Search for the cell housing the specified text and yield its [x, y] center coordinate. 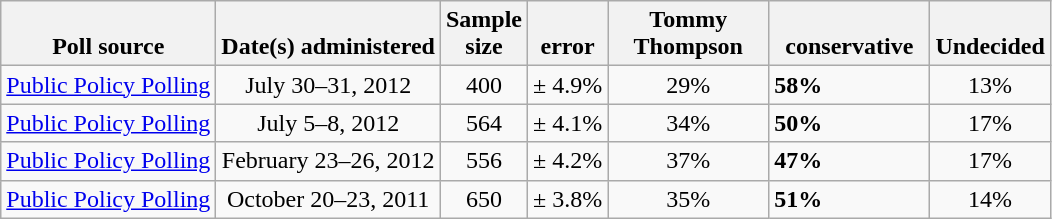
400 [484, 85]
564 [484, 123]
conservative [850, 34]
Samplesize [484, 34]
February 23–26, 2012 [328, 161]
50% [850, 123]
34% [688, 123]
± 3.8% [568, 199]
14% [990, 199]
13% [990, 85]
51% [850, 199]
35% [688, 199]
TommyThompson [688, 34]
58% [850, 85]
error [568, 34]
Undecided [990, 34]
650 [484, 199]
± 4.2% [568, 161]
47% [850, 161]
556 [484, 161]
29% [688, 85]
October 20–23, 2011 [328, 199]
Date(s) administered [328, 34]
July 30–31, 2012 [328, 85]
Poll source [108, 34]
± 4.1% [568, 123]
37% [688, 161]
± 4.9% [568, 85]
July 5–8, 2012 [328, 123]
